Extract the [X, Y] coordinate from the center of the cell holding the provided text.  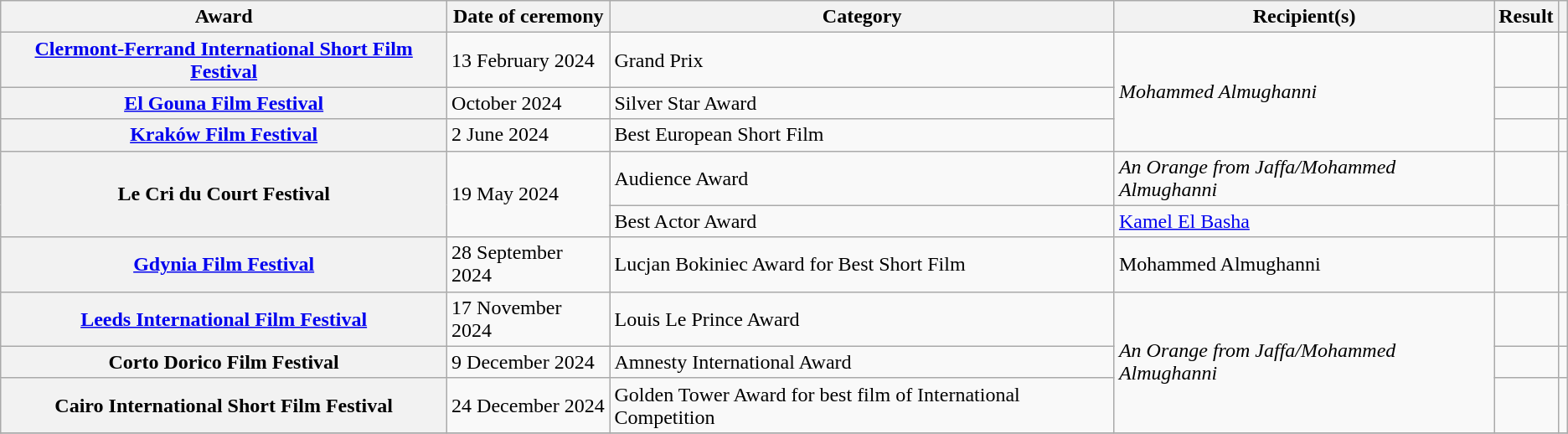
Gdynia Film Festival [224, 265]
Best Actor Award [862, 221]
October 2024 [529, 103]
Category [862, 17]
Corto Dorico Film Festival [224, 362]
Kraków Film Festival [224, 135]
Recipient(s) [1303, 17]
Result [1526, 17]
9 December 2024 [529, 362]
Leeds International Film Festival [224, 318]
Award [224, 17]
19 May 2024 [529, 194]
Lucjan Bokiniec Award for Best Short Film [862, 265]
Best European Short Film [862, 135]
Kamel El Basha [1303, 221]
El Gouna Film Festival [224, 103]
Audience Award [862, 178]
Clermont-Ferrand International Short Film Festival [224, 60]
Cairo International Short Film Festival [224, 406]
17 November 2024 [529, 318]
Date of ceremony [529, 17]
2 June 2024 [529, 135]
28 September 2024 [529, 265]
Golden Tower Award for best film of International Competition [862, 406]
Le Cri du Court Festival [224, 194]
Grand Prix [862, 60]
13 February 2024 [529, 60]
24 December 2024 [529, 406]
Amnesty International Award [862, 362]
Silver Star Award [862, 103]
Louis Le Prince Award [862, 318]
